Scan for the cell matching the given text and deliver its [x, y] coordinate at center. 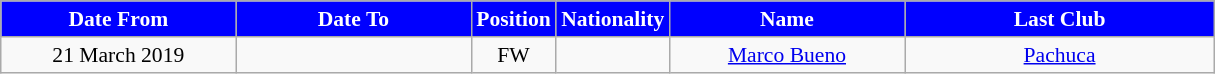
21 March 2019 [118, 55]
FW [514, 55]
Position [514, 19]
Name [786, 19]
Date To [354, 19]
Date From [118, 19]
Marco Bueno [786, 55]
Last Club [1060, 19]
Nationality [612, 19]
Pachuca [1060, 55]
